Identify which cell holds the provided text, then report its [X, Y] central coordinate. 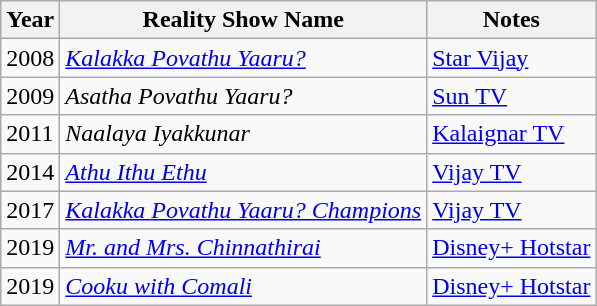
Kalaignar TV [512, 134]
Mr. and Mrs. Chinnathirai [244, 248]
2011 [30, 134]
Notes [512, 20]
Cooku with Comali [244, 286]
2014 [30, 172]
Kalakka Povathu Yaaru? [244, 58]
Star Vijay [512, 58]
Reality Show Name [244, 20]
2017 [30, 210]
Kalakka Povathu Yaaru? Champions [244, 210]
Asatha Povathu Yaaru? [244, 96]
2009 [30, 96]
Athu Ithu Ethu [244, 172]
2008 [30, 58]
Year [30, 20]
Naalaya Iyakkunar [244, 134]
Sun TV [512, 96]
